Determine the (X, Y) coordinate at the center of the cell enclosing the given text.  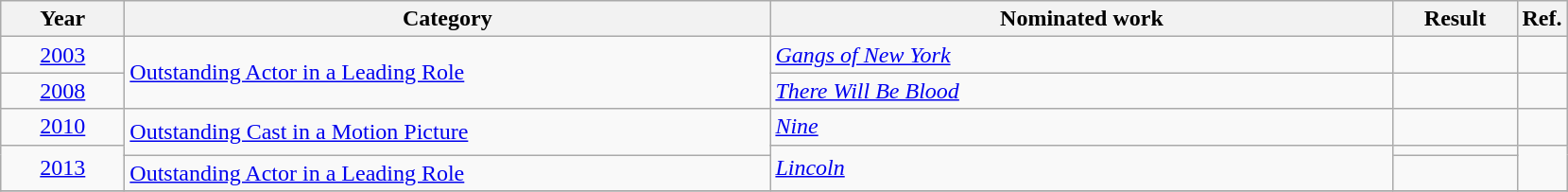
Nine (1081, 127)
2010 (62, 127)
Category (448, 19)
Result (1456, 19)
2008 (62, 91)
Outstanding Cast in a Motion Picture (448, 132)
Ref. (1542, 19)
Lincoln (1081, 168)
Gangs of New York (1081, 55)
Nominated work (1081, 19)
2013 (62, 168)
There Will Be Blood (1081, 91)
2003 (62, 55)
Year (62, 19)
